Capture the cell that displays the provided text and extract its (X, Y) central coordinate. 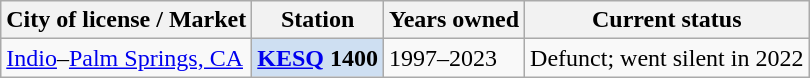
KESQ 1400 (318, 58)
Station (318, 20)
Current status (667, 20)
City of license / Market (126, 20)
Defunct; went silent in 2022 (667, 58)
Indio–Palm Springs, CA (126, 58)
Years owned (454, 20)
1997–2023 (454, 58)
